Find where the given text appears and provide that cell's center as (x, y) coordinate. 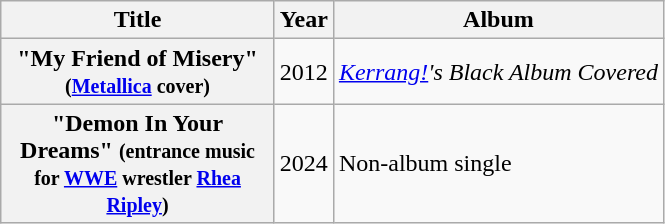
"Demon In Your Dreams" (entrance music for WWE wrestler Rhea Ripley) (138, 164)
2024 (304, 164)
Non-album single (498, 164)
Year (304, 20)
Title (138, 20)
"My Friend of Misery" (Metallica cover) (138, 72)
Album (498, 20)
2012 (304, 72)
Kerrang!'s Black Album Covered (498, 72)
